Determine the (X, Y) coordinate at the center of the cell enclosing the given text.  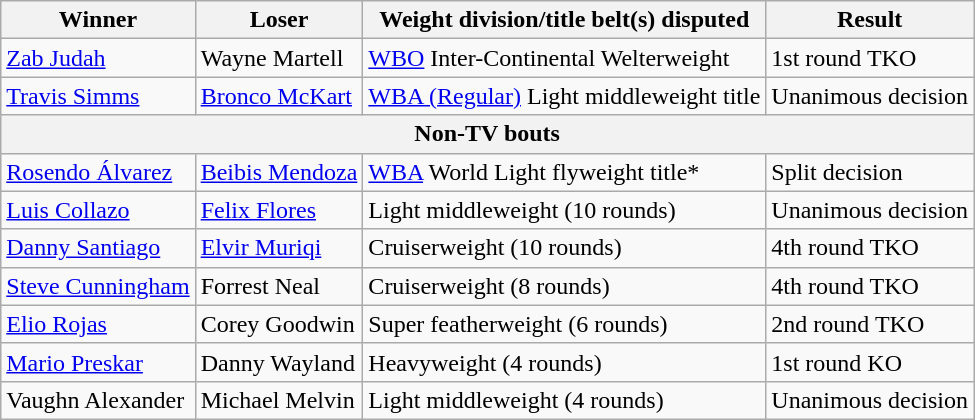
Cruiserweight (8 rounds) (564, 286)
Winner (98, 20)
Danny Wayland (279, 362)
1st round TKO (870, 58)
Cruiserweight (10 rounds) (564, 248)
Elio Rojas (98, 324)
Mario Preskar (98, 362)
Corey Goodwin (279, 324)
Bronco McKart (279, 96)
Vaughn Alexander (98, 400)
Travis Simms (98, 96)
Super featherweight (6 rounds) (564, 324)
2nd round TKO (870, 324)
Rosendo Álvarez (98, 172)
WBO Inter-Continental Welterweight (564, 58)
Steve Cunningham (98, 286)
Non-TV bouts (488, 134)
Loser (279, 20)
Weight division/title belt(s) disputed (564, 20)
Split decision (870, 172)
Light middleweight (10 rounds) (564, 210)
Light middleweight (4 rounds) (564, 400)
Luis Collazo (98, 210)
Elvir Muriqi (279, 248)
Michael Melvin (279, 400)
Felix Flores (279, 210)
Beibis Mendoza (279, 172)
1st round KO (870, 362)
Danny Santiago (98, 248)
Wayne Martell (279, 58)
Forrest Neal (279, 286)
Zab Judah (98, 58)
WBA World Light flyweight title* (564, 172)
Heavyweight (4 rounds) (564, 362)
Result (870, 20)
WBA (Regular) Light middleweight title (564, 96)
